Extract the [X, Y] coordinate from the center of the cell holding the provided text.  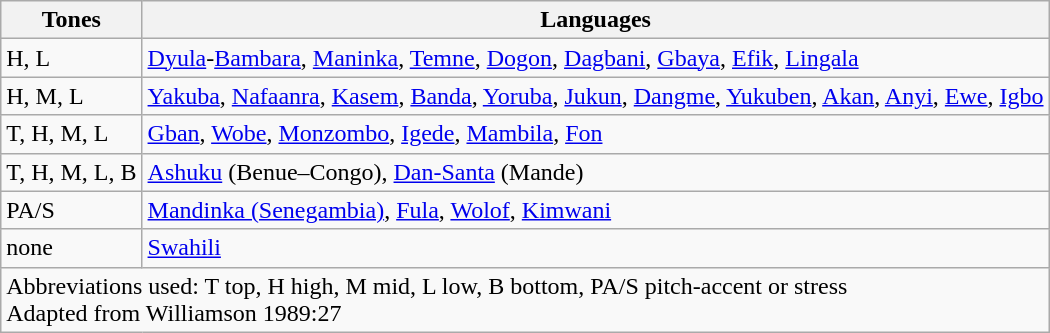
Gban, Wobe, Monzombo, Igede, Mambila, Fon [596, 134]
Yakuba, Nafaanra, Kasem, Banda, Yoruba, Jukun, Dangme, Yukuben, Akan, Anyi, Ewe, Igbo [596, 96]
T, H, M, L, B [72, 172]
Dyula-Bambara, Maninka, Temne, Dogon, Dagbani, Gbaya, Efik, Lingala [596, 58]
Tones [72, 20]
Languages [596, 20]
none [72, 248]
Swahili [596, 248]
H, L [72, 58]
Mandinka (Senegambia), Fula, Wolof, Kimwani [596, 210]
Ashuku (Benue–Congo), Dan-Santa (Mande) [596, 172]
PA/S [72, 210]
T, H, M, L [72, 134]
H, M, L [72, 96]
Abbreviations used: T top, H high, M mid, L low, B bottom, PA/S pitch-accent or stress Adapted from Williamson 1989:27 [525, 300]
